Provide the (x, y) coordinate of the cell's center where the given text is located.  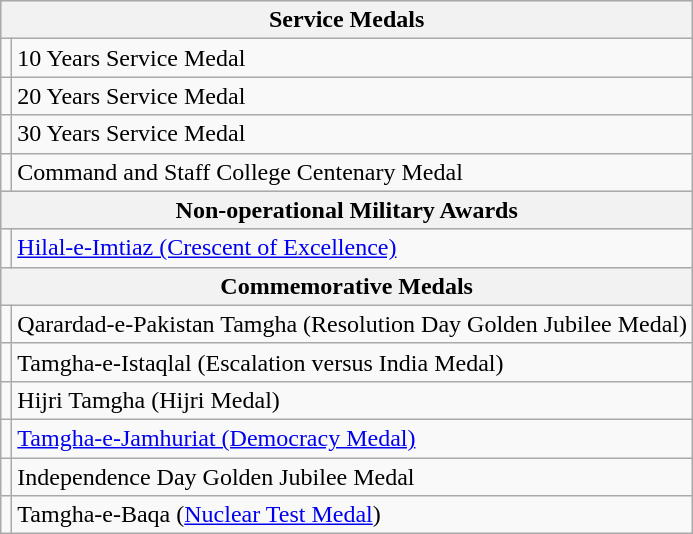
Service Medals (347, 20)
10 Years Service Medal (352, 58)
Non-operational Military Awards (347, 210)
Command and Staff College Centenary Medal (352, 172)
Independence Day Golden Jubilee Medal (352, 477)
Commemorative Medals (347, 286)
Tamgha-e-Jamhuriat (Democracy Medal) (352, 438)
30 Years Service Medal (352, 134)
Hijri Tamgha (Hijri Medal) (352, 400)
20 Years Service Medal (352, 96)
Tamgha-e-Baqa (Nuclear Test Medal) (352, 515)
Qarardad-e-Pakistan Tamgha (Resolution Day Golden Jubilee Medal) (352, 324)
Tamgha-e-Istaqlal (Escalation versus India Medal) (352, 362)
Hilal-e-Imtiaz (Crescent of Excellence) (352, 248)
